Detect which cell encompasses the target text, then output its (X, Y) center coordinate. 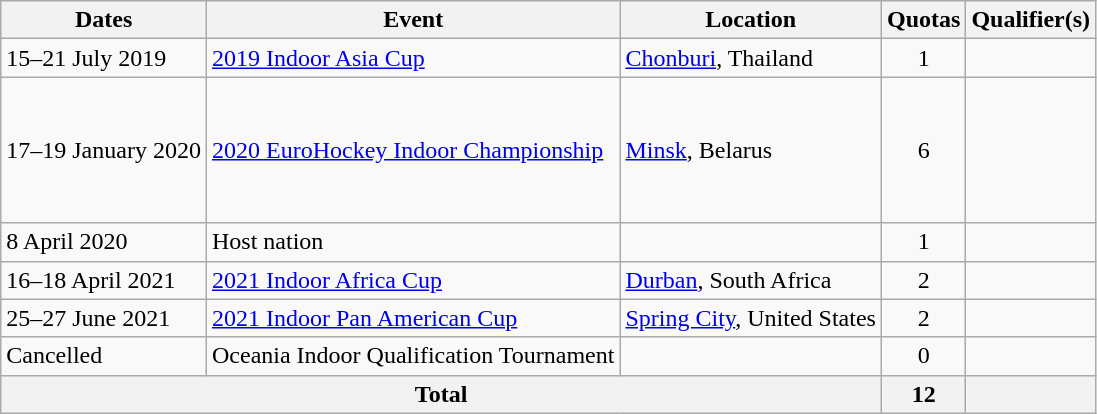
2021 Indoor Pan American Cup (412, 318)
2021 Indoor Africa Cup (412, 280)
12 (923, 394)
Total (442, 394)
Location (751, 20)
Chonburi, Thailand (751, 58)
Minsk, Belarus (751, 150)
17–19 January 2020 (104, 150)
2020 EuroHockey Indoor Championship (412, 150)
Quotas (923, 20)
16–18 April 2021 (104, 280)
Host nation (412, 242)
Cancelled (104, 356)
Oceania Indoor Qualification Tournament (412, 356)
Qualifier(s) (1031, 20)
Spring City, United States (751, 318)
Dates (104, 20)
6 (923, 150)
Event (412, 20)
15–21 July 2019 (104, 58)
2019 Indoor Asia Cup (412, 58)
25–27 June 2021 (104, 318)
Durban, South Africa (751, 280)
0 (923, 356)
8 April 2020 (104, 242)
